Capture the cell that displays the provided text and extract its (X, Y) central coordinate. 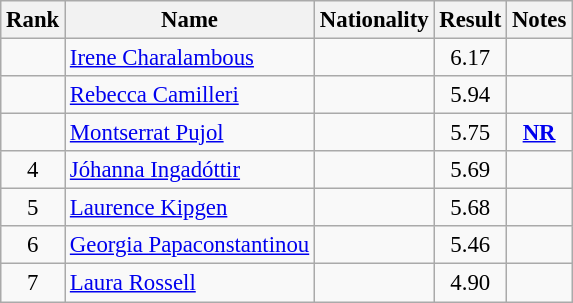
5.68 (470, 208)
Rank (33, 20)
Nationality (374, 20)
5.46 (470, 245)
4 (33, 170)
Result (470, 20)
5.69 (470, 170)
Montserrat Pujol (190, 133)
7 (33, 283)
6.17 (470, 58)
Notes (540, 20)
4.90 (470, 283)
Laurence Kipgen (190, 208)
5.75 (470, 133)
Rebecca Camilleri (190, 95)
Jóhanna Ingadóttir (190, 170)
Georgia Papaconstantinou (190, 245)
Laura Rossell (190, 283)
Irene Charalambous (190, 58)
Name (190, 20)
5 (33, 208)
6 (33, 245)
5.94 (470, 95)
NR (540, 133)
